Determine the [X, Y] coordinate at the center of the cell enclosing the given text.  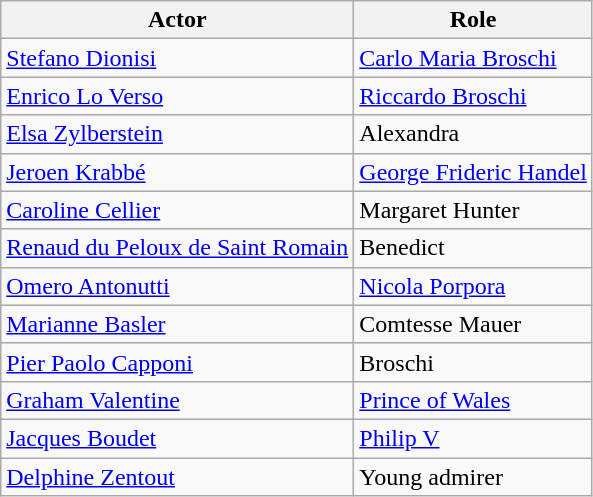
Broschi [474, 362]
Marianne Basler [178, 324]
Jacques Boudet [178, 438]
Benedict [474, 248]
George Frideric Handel [474, 172]
Enrico Lo Verso [178, 96]
Margaret Hunter [474, 210]
Comtesse Mauer [474, 324]
Prince of Wales [474, 400]
Graham Valentine [178, 400]
Nicola Porpora [474, 286]
Actor [178, 20]
Stefano Dionisi [178, 58]
Alexandra [474, 134]
Omero Antonutti [178, 286]
Role [474, 20]
Delphine Zentout [178, 477]
Carlo Maria Broschi [474, 58]
Pier Paolo Capponi [178, 362]
Philip V [474, 438]
Riccardo Broschi [474, 96]
Renaud du Peloux de Saint Romain [178, 248]
Caroline Cellier [178, 210]
Young admirer [474, 477]
Elsa Zylberstein [178, 134]
Jeroen Krabbé [178, 172]
